Extract the [X, Y] coordinate from the center of the cell holding the provided text.  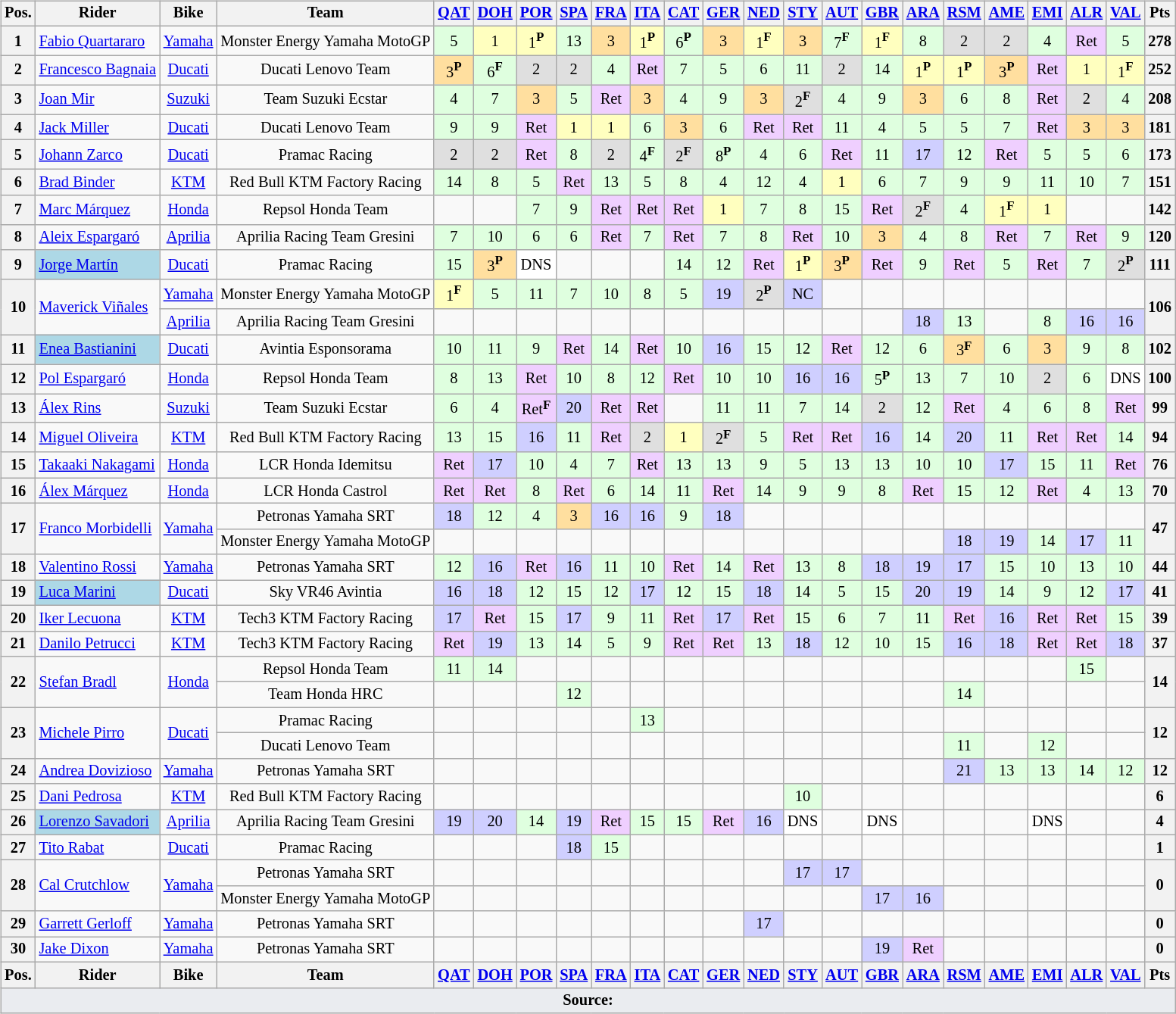
Andrea Dovizioso [98, 771]
Aleix Espargaró [98, 237]
24 [18, 771]
252 [1160, 70]
6P [683, 41]
NC [803, 294]
99 [1160, 409]
Michele Pirro [98, 733]
181 [1160, 127]
Sky VR46 Avintia [326, 593]
Jack Miller [98, 127]
151 [1160, 183]
Francesco Bagnaia [98, 70]
Johann Zarco [98, 154]
8P [723, 154]
6F [495, 70]
Garrett Gerloff [98, 924]
37 [1160, 644]
Avintia Esponsorama [326, 350]
5P [882, 379]
Enea Bastianini [98, 350]
Tito Rabat [98, 847]
278 [1160, 41]
208 [1160, 100]
26 [18, 822]
120 [1160, 237]
30 [18, 950]
44 [1160, 567]
Jake Dixon [98, 950]
142 [1160, 209]
Dani Pedrosa [98, 797]
Álex Márquez [98, 491]
23 [18, 733]
25 [18, 797]
29 [18, 924]
22 [18, 682]
RetF [536, 409]
Source: [588, 1000]
Stefan Bradl [98, 682]
106 [1160, 307]
39 [1160, 618]
Team Honda HRC [326, 694]
76 [1160, 465]
28 [18, 886]
Luca Marini [98, 593]
173 [1160, 154]
LCR Honda Castrol [326, 491]
27 [18, 847]
3F [965, 350]
Danilo Petrucci [98, 644]
Jorge Martín [98, 265]
Joan Mir [98, 100]
7F [842, 41]
Takaaki Nakagami [98, 465]
70 [1160, 491]
Cal Crutchlow [98, 886]
94 [1160, 438]
LCR Honda Idemitsu [326, 465]
Brad Binder [98, 183]
Fabio Quartararo [98, 41]
Maverick Viñales [98, 307]
41 [1160, 593]
100 [1160, 379]
102 [1160, 350]
111 [1160, 265]
Franco Morbidelli [98, 529]
4F [647, 154]
47 [1160, 529]
Pol Espargaró [98, 379]
Iker Lecuona [98, 618]
Álex Rins [98, 409]
Marc Márquez [98, 209]
Lorenzo Savadori [98, 822]
Valentino Rossi [98, 567]
Miguel Oliveira [98, 438]
